Return the (X, Y) coordinate for the center point of the cell that contains the specified text.  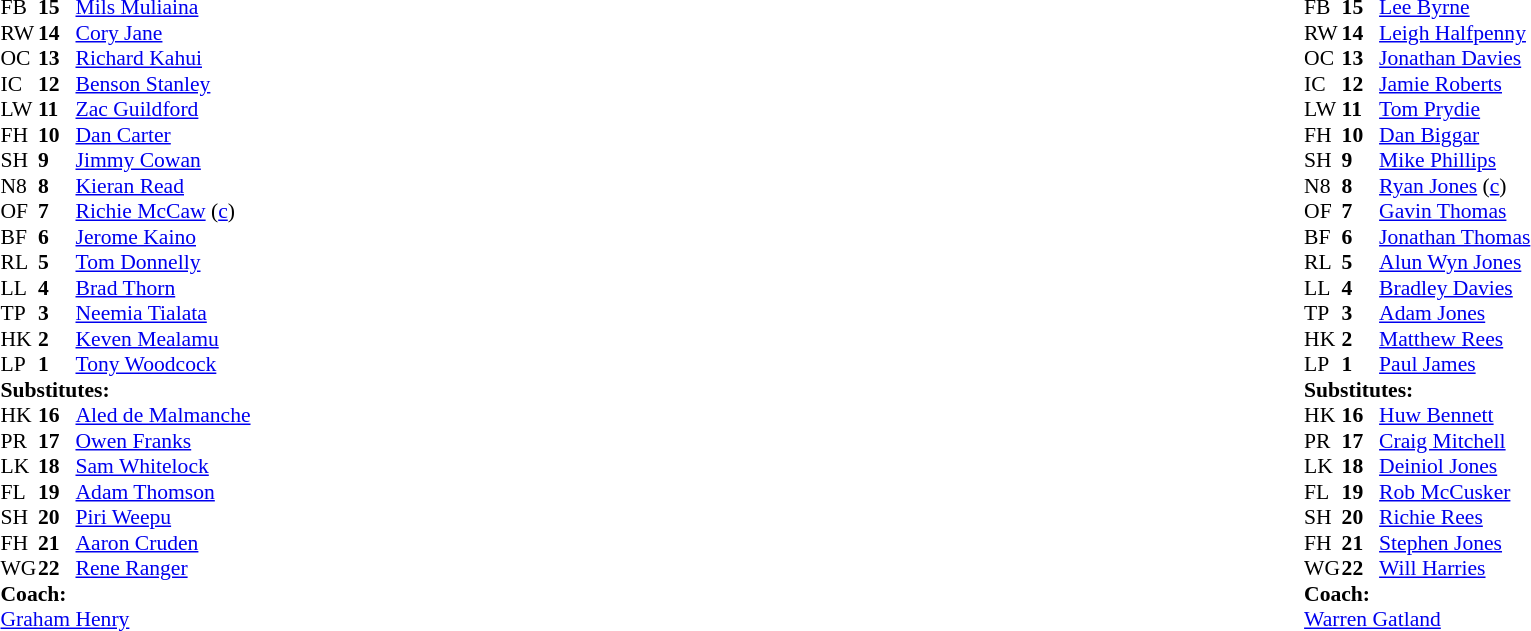
Ryan Jones (c) (1454, 186)
Paul James (1454, 365)
Adam Thomson (164, 492)
Tom Donnelly (164, 263)
Huw Bennett (1454, 415)
Sam Whitelock (164, 467)
Jamie Roberts (1454, 84)
Richard Kahui (164, 59)
Deiniol Jones (1454, 467)
Matthew Rees (1454, 339)
Tony Woodcock (164, 365)
Mike Phillips (1454, 161)
Neemia Tialata (164, 313)
Richie Rees (1454, 517)
Dan Carter (164, 135)
Jonathan Davies (1454, 59)
Stephen Jones (1454, 543)
Craig Mitchell (1454, 441)
Benson Stanley (164, 84)
Aaron Cruden (164, 543)
Jonathan Thomas (1454, 237)
Rene Ranger (164, 569)
Tom Prydie (1454, 109)
Leigh Halfpenny (1454, 33)
Richie McCaw (c) (164, 211)
Will Harries (1454, 569)
Keven Mealamu (164, 339)
Aled de Malmanche (164, 415)
Zac Guildford (164, 109)
Owen Franks (164, 441)
Bradley Davies (1454, 288)
Rob McCusker (1454, 492)
Brad Thorn (164, 288)
Jerome Kaino (164, 237)
Adam Jones (1454, 313)
Gavin Thomas (1454, 211)
Piri Weepu (164, 517)
Jimmy Cowan (164, 161)
Cory Jane (164, 33)
Alun Wyn Jones (1454, 263)
Kieran Read (164, 186)
Dan Biggar (1454, 135)
